Output the [X, Y] coordinate of the center of the cell containing the given text.  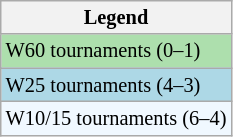
W25 tournaments (4–3) [116, 85]
W10/15 tournaments (6–4) [116, 118]
W60 tournaments (0–1) [116, 51]
Legend [116, 17]
